Scan for the cell matching the given text and deliver its (x, y) coordinate at center. 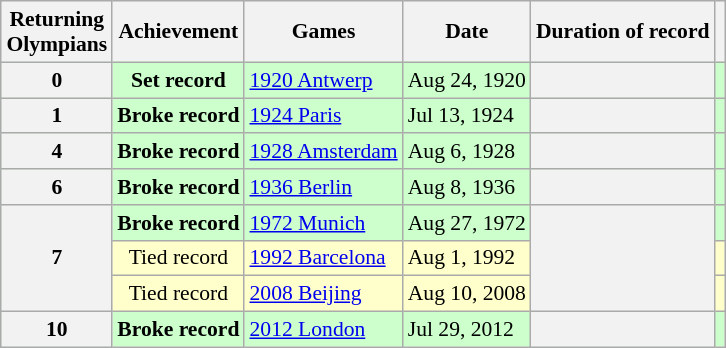
1992 Barcelona (323, 258)
7 (56, 258)
6 (56, 187)
ReturningOlympians (56, 32)
Aug 1, 1992 (467, 258)
Jul 13, 1924 (467, 116)
Date (467, 32)
Set record (178, 80)
1928 Amsterdam (323, 152)
1972 Munich (323, 223)
Aug 6, 1928 (467, 152)
0 (56, 80)
1920 Antwerp (323, 80)
Achievement (178, 32)
Aug 24, 1920 (467, 80)
2008 Beijing (323, 294)
Aug 8, 1936 (467, 187)
Games (323, 32)
2012 London (323, 330)
1924 Paris (323, 116)
1 (56, 116)
Aug 10, 2008 (467, 294)
Jul 29, 2012 (467, 330)
10 (56, 330)
Duration of record (623, 32)
Aug 27, 1972 (467, 223)
1936 Berlin (323, 187)
4 (56, 152)
